Return (x, y) of the center of cell containing provided text 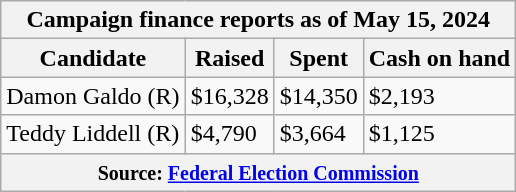
Spent (318, 58)
$4,790 (230, 134)
$2,193 (439, 96)
Damon Galdo (R) (93, 96)
Source: Federal Election Commission (258, 172)
Teddy Liddell (R) (93, 134)
$3,664 (318, 134)
Cash on hand (439, 58)
$1,125 (439, 134)
Campaign finance reports as of May 15, 2024 (258, 20)
$14,350 (318, 96)
Raised (230, 58)
$16,328 (230, 96)
Candidate (93, 58)
